Pinpoint the cell where the given text exists, returning its [X, Y] midpoint coordinate. 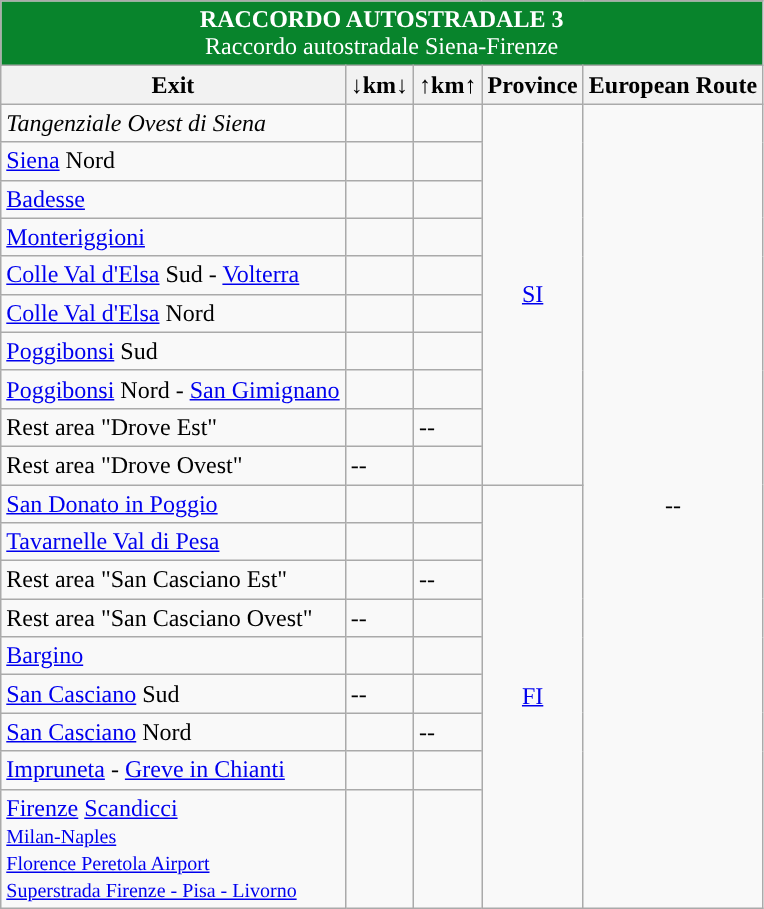
Badesse [173, 199]
Poggibonsi Nord - San Gimignano [173, 389]
San Casciano Nord [173, 732]
Siena Nord [173, 161]
↓km↓ [379, 85]
FI [532, 696]
Impruneta - Greve in Chianti [173, 770]
Poggibonsi Sud [173, 351]
Rest area "Drove Est" [173, 427]
Tavarnelle Val di Pesa [173, 542]
Monteriggioni [173, 237]
Colle Val d'Elsa Nord [173, 313]
Rest area "San Casciano Est" [173, 580]
San Casciano Sud [173, 694]
↑km↑ [448, 85]
European Route [672, 85]
RACCORDO AUTOSTRADALE 3Raccordo autostradale Siena-Firenze [382, 34]
Colle Val d'Elsa Sud - Volterra [173, 275]
Rest area "San Casciano Ovest" [173, 618]
Firenze Scandicci Milan-Naples Florence Peretola Airport Superstrada Firenze - Pisa - Livorno [173, 848]
San Donato in Poggio [173, 503]
Bargino [173, 656]
Rest area "Drove Ovest" [173, 465]
SI [532, 294]
Exit [173, 85]
Tangenziale Ovest di Siena [173, 123]
Province [532, 85]
